Identify which cell holds the provided text, then report its (x, y) central coordinate. 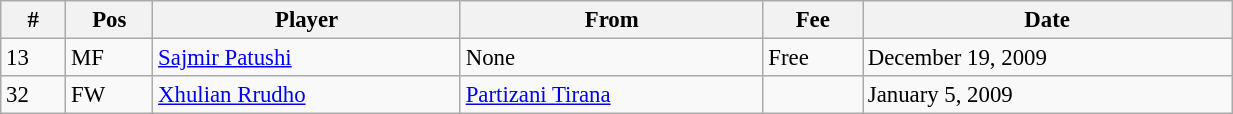
Pos (110, 20)
Partizani Tirana (612, 95)
Player (307, 20)
Sajmir Patushi (307, 58)
From (612, 20)
None (612, 58)
Free (812, 58)
32 (34, 95)
January 5, 2009 (1046, 95)
Date (1046, 20)
Fee (812, 20)
MF (110, 58)
FW (110, 95)
13 (34, 58)
# (34, 20)
December 19, 2009 (1046, 58)
Xhulian Rrudho (307, 95)
